Return the [X, Y] coordinate for the center point of the cell that contains the specified text.  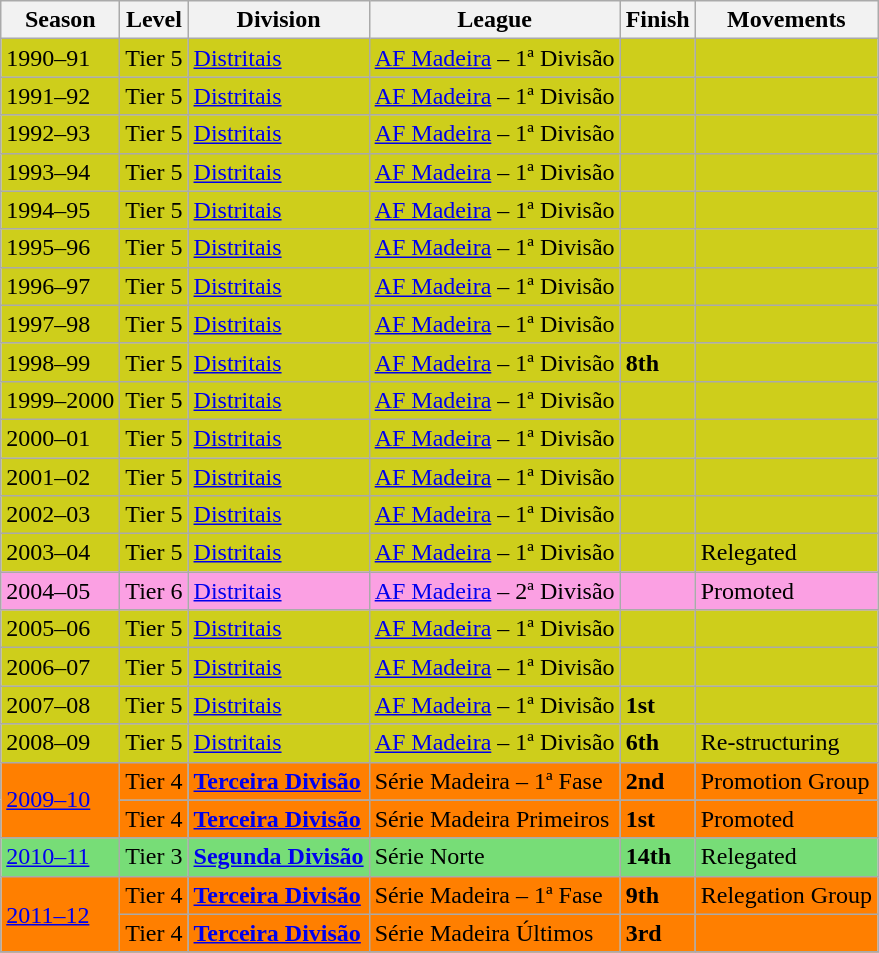
1990–91 [60, 58]
2006–07 [60, 667]
Tier 6 [154, 591]
Tier 3 [154, 857]
Movements [786, 20]
Segunda Divisão [278, 857]
2009–10 [60, 800]
1997–98 [60, 324]
6th [658, 743]
Relegation Group [786, 895]
Finish [658, 20]
Série Norte [494, 857]
AF Madeira – 2ª Divisão [494, 591]
1994–95 [60, 210]
Re-structuring [786, 743]
Promotion Group [786, 781]
9th [658, 895]
Série Madeira Últimos [494, 933]
1996–97 [60, 286]
2001–02 [60, 477]
1999–2000 [60, 400]
8th [658, 362]
2007–08 [60, 705]
1995–96 [60, 248]
Level [154, 20]
Division [278, 20]
2004–05 [60, 591]
2010–11 [60, 857]
Série Madeira Primeiros [494, 819]
1992–93 [60, 134]
2011–12 [60, 914]
1998–99 [60, 362]
3rd [658, 933]
2002–03 [60, 515]
2000–01 [60, 438]
2005–06 [60, 629]
2008–09 [60, 743]
League [494, 20]
1993–94 [60, 172]
2nd [658, 781]
14th [658, 857]
1991–92 [60, 96]
2003–04 [60, 553]
Season [60, 20]
